Pinpoint the cell where the given text exists, returning its [x, y] midpoint coordinate. 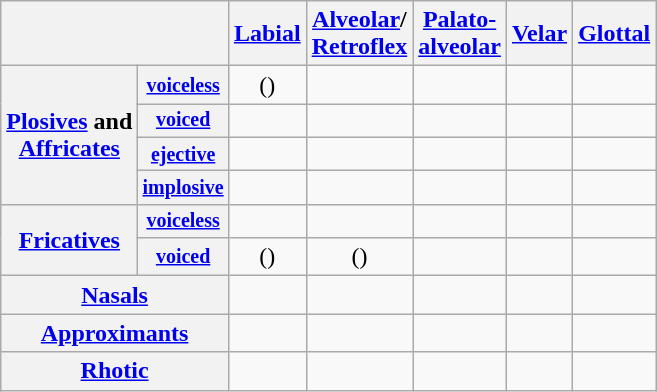
Plosives andAffricates [70, 135]
Rhotic [115, 371]
Palato-alveolar [460, 34]
Velar [539, 34]
Labial [267, 34]
Glottal [614, 34]
Alveolar/Retroflex [360, 34]
implosive [184, 188]
Fricatives [70, 240]
ejective [184, 154]
Approximants [115, 333]
Nasals [115, 295]
